Identify which cell holds the provided text, then report its [X, Y] central coordinate. 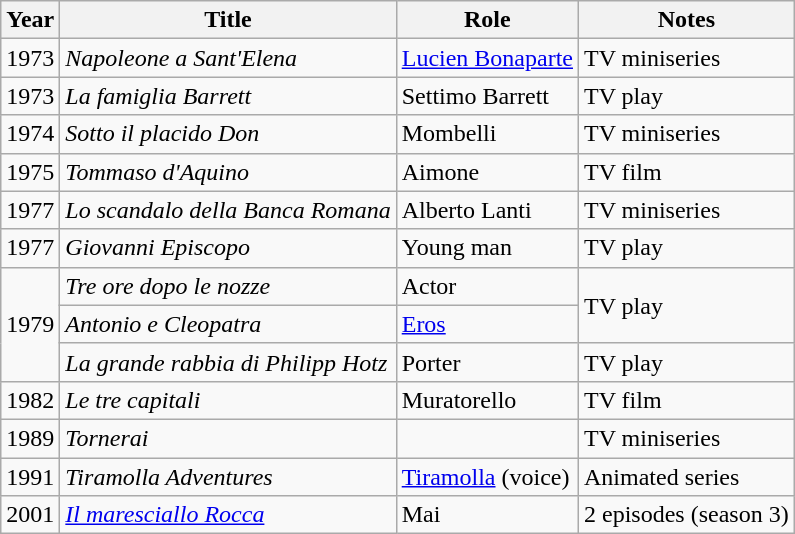
1974 [30, 134]
Tommaso d'Aquino [228, 172]
1991 [30, 477]
2 episodes (season 3) [687, 515]
1975 [30, 172]
Giovanni Episcopo [228, 248]
Lucien Bonaparte [487, 58]
Muratorello [487, 400]
Napoleone a Sant'Elena [228, 58]
Tre ore dopo le nozze [228, 286]
Notes [687, 20]
Actor [487, 286]
2001 [30, 515]
La grande rabbia di Philipp Hotz [228, 362]
Aimone [487, 172]
Lo scandalo della Banca Romana [228, 210]
Alberto Lanti [487, 210]
Mai [487, 515]
Title [228, 20]
Tiramolla Adventures [228, 477]
Eros [487, 324]
1982 [30, 400]
Tiramolla (voice) [487, 477]
1979 [30, 324]
Il maresciallo Rocca [228, 515]
Porter [487, 362]
Settimo Barrett [487, 96]
Le tre capitali [228, 400]
Sotto il placido Don [228, 134]
Year [30, 20]
Role [487, 20]
Mombelli [487, 134]
Tornerai [228, 438]
Animated series [687, 477]
La famiglia Barrett [228, 96]
Antonio e Cleopatra [228, 324]
1989 [30, 438]
Young man [487, 248]
